Output the (X, Y) coordinate of the center of the cell containing the given text.  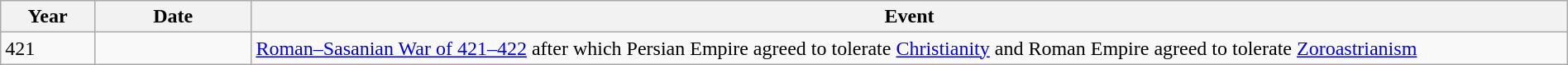
Event (910, 17)
421 (48, 48)
Year (48, 17)
Date (172, 17)
Roman–Sasanian War of 421–422 after which Persian Empire agreed to tolerate Christianity and Roman Empire agreed to tolerate Zoroastrianism (910, 48)
